Return [X, Y] of the center of cell containing provided text 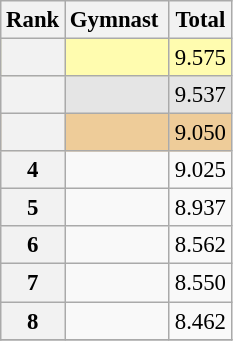
9.537 [200, 95]
8.937 [200, 208]
6 [33, 245]
Gymnast [118, 20]
8.462 [200, 321]
7 [33, 283]
9.575 [200, 58]
8.562 [200, 245]
9.050 [200, 133]
Total [200, 20]
9.025 [200, 170]
5 [33, 208]
8 [33, 321]
Rank [33, 20]
4 [33, 170]
8.550 [200, 283]
